Find where the given text appears and provide that cell's center as (x, y) coordinate. 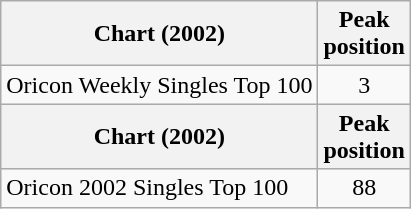
Peakposition (364, 34)
Peak position (364, 136)
Oricon 2002 Singles Top 100 (160, 188)
Oricon Weekly Singles Top 100 (160, 85)
88 (364, 188)
3 (364, 85)
